Locate the cell with the specified text and output its (X, Y) center coordinate. 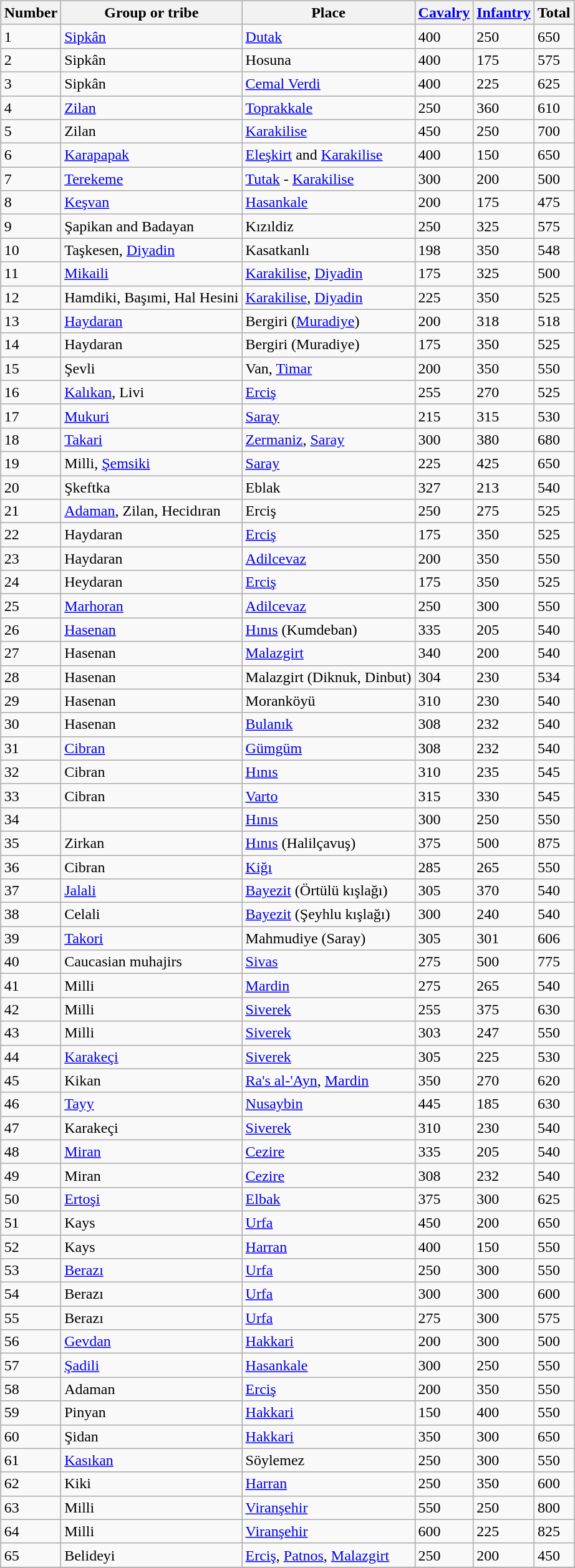
39 (31, 938)
213 (504, 487)
370 (504, 891)
Caucasian muhajirs (152, 962)
Şapikan and Badayan (152, 226)
Hınıs (Halilçavuş) (328, 843)
Pinyan (152, 1413)
Belideyi (152, 1555)
Malazgirt (Diknuk, Dinbut) (328, 677)
235 (504, 772)
52 (31, 1246)
22 (31, 535)
Cavalry (444, 12)
58 (31, 1389)
12 (31, 297)
30 (31, 724)
185 (504, 1104)
61 (31, 1460)
49 (31, 1175)
18 (31, 440)
Zirkan (152, 843)
Şevli (152, 368)
20 (31, 487)
26 (31, 630)
475 (554, 203)
Kasıkan (152, 1460)
4 (31, 108)
Takari (152, 440)
Taşkesen, Diyadin (152, 250)
Tayy (152, 1104)
425 (504, 463)
33 (31, 796)
15 (31, 368)
875 (554, 843)
327 (444, 487)
19 (31, 463)
Şidan (152, 1436)
Terekeme (152, 179)
301 (504, 938)
57 (31, 1365)
Total (554, 12)
40 (31, 962)
Bayezit (Şeyhlu kışlağı) (328, 915)
800 (554, 1508)
Kiki (152, 1484)
380 (504, 440)
32 (31, 772)
21 (31, 511)
Gevdan (152, 1342)
Mikaili (152, 274)
Şadili (152, 1365)
318 (504, 321)
Adaman (152, 1389)
27 (31, 653)
Keşvan (152, 203)
60 (31, 1436)
6 (31, 155)
Hosuna (328, 60)
Kalıkan, Livi (152, 392)
445 (444, 1104)
59 (31, 1413)
303 (444, 1033)
3 (31, 84)
56 (31, 1342)
43 (31, 1033)
775 (554, 962)
51 (31, 1223)
42 (31, 1009)
825 (554, 1531)
Kasatkanlı (328, 250)
36 (31, 867)
620 (554, 1080)
Dutak (328, 36)
17 (31, 416)
Group or tribe (152, 12)
2 (31, 60)
Celali (152, 915)
Gümgüm (328, 748)
28 (31, 677)
Erciş, Patnos, Malazgirt (328, 1555)
Elbak (328, 1199)
700 (554, 132)
14 (31, 345)
Mukuri (152, 416)
35 (31, 843)
7 (31, 179)
Infantry (504, 12)
62 (31, 1484)
534 (554, 677)
247 (504, 1033)
Kikan (152, 1080)
Number (31, 12)
38 (31, 915)
41 (31, 986)
304 (444, 677)
45 (31, 1080)
31 (31, 748)
Sivas (328, 962)
Karapapak (152, 155)
29 (31, 701)
360 (504, 108)
Takori (152, 938)
9 (31, 226)
10 (31, 250)
44 (31, 1057)
37 (31, 891)
Hamdiki, Başımi, Hal Hesini (152, 297)
215 (444, 416)
Milli, Şemsiki (152, 463)
Cemal Verdi (328, 84)
Varto (328, 796)
Bulanık (328, 724)
Ra's al-'Ayn, Mardin (328, 1080)
Nusaybin (328, 1104)
54 (31, 1294)
Şkeftka (152, 487)
Place (328, 12)
Zermaniz, Saray (328, 440)
5 (31, 132)
240 (504, 915)
610 (554, 108)
50 (31, 1199)
8 (31, 203)
63 (31, 1508)
Hınıs (Kumdeban) (328, 630)
25 (31, 606)
55 (31, 1318)
24 (31, 582)
Heydaran (152, 582)
Moranköyü (328, 701)
606 (554, 938)
Mahmudiye (Saray) (328, 938)
Eblak (328, 487)
13 (31, 321)
330 (504, 796)
Tutak - Karakilise (328, 179)
Kızıldiz (328, 226)
Malazgirt (328, 653)
Van, Timar (328, 368)
198 (444, 250)
47 (31, 1128)
53 (31, 1271)
Bayezit (Örtülü kışlağı) (328, 891)
46 (31, 1104)
Adaman, Zilan, Hecidıran (152, 511)
Jalali (152, 891)
Söylemez (328, 1460)
Toprakkale (328, 108)
680 (554, 440)
Karakilise (328, 132)
Marhoran (152, 606)
285 (444, 867)
Kiğı (328, 867)
Ertoşi (152, 1199)
1 (31, 36)
34 (31, 819)
64 (31, 1531)
Mardin (328, 986)
48 (31, 1152)
23 (31, 559)
340 (444, 653)
16 (31, 392)
65 (31, 1555)
518 (554, 321)
Eleşkirt and Karakilise (328, 155)
11 (31, 274)
548 (554, 250)
